Detect which cell encompasses the target text, then output its [X, Y] center coordinate. 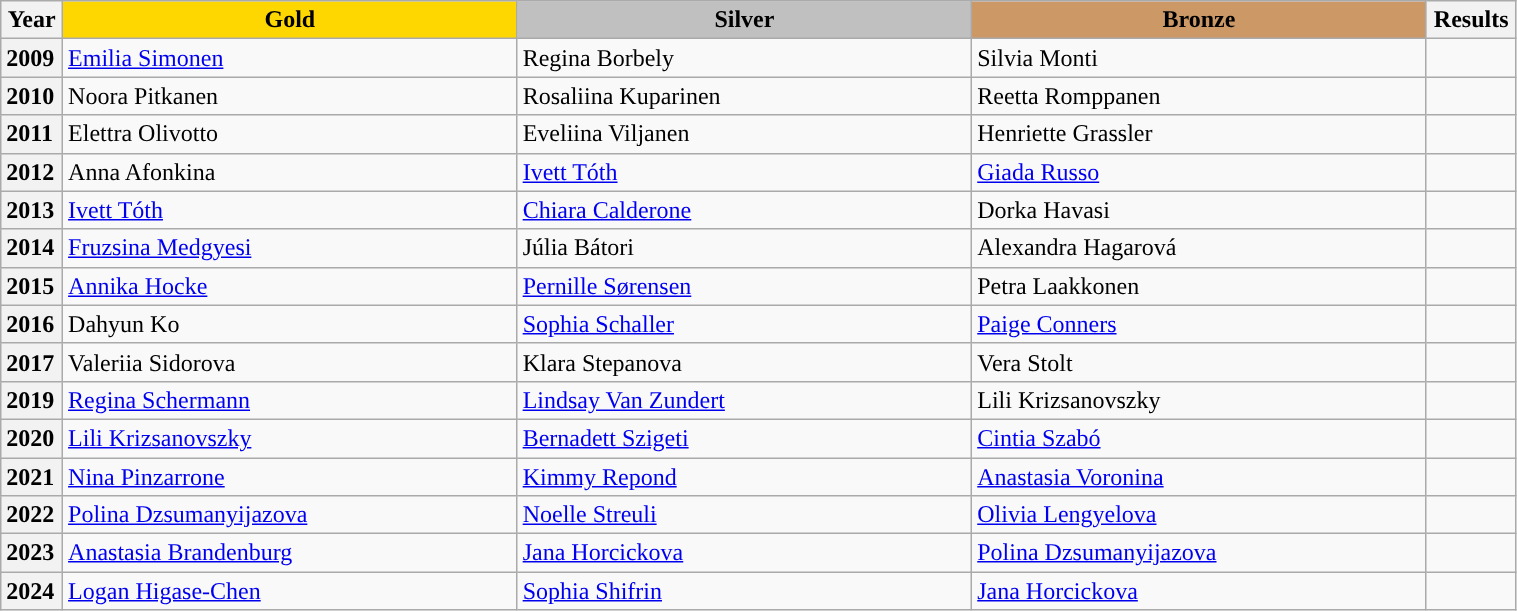
Petra Laakkonen [1200, 286]
Anna Afonkina [290, 172]
2019 [32, 400]
Eveliina Viljanen [744, 134]
Sophia Shifrin [744, 591]
2022 [32, 515]
Cintia Szabó [1200, 438]
Fruzsina Medgyesi [290, 248]
Gold [290, 20]
2017 [32, 362]
2020 [32, 438]
Pernille Sørensen [744, 286]
Nina Pinzarrone [290, 477]
Reetta Romppanen [1200, 96]
2015 [32, 286]
Júlia Bátori [744, 248]
Valeriia Sidorova [290, 362]
Annika Hocke [290, 286]
Results [1471, 20]
Logan Higase-Chen [290, 591]
Noelle Streuli [744, 515]
Emilia Simonen [290, 58]
2011 [32, 134]
Kimmy Repond [744, 477]
Bronze [1200, 20]
2024 [32, 591]
Lindsay Van Zundert [744, 400]
Regina Borbely [744, 58]
Bernadett Szigeti [744, 438]
Sophia Schaller [744, 324]
2013 [32, 210]
Dorka Havasi [1200, 210]
2023 [32, 553]
Anastasia Brandenburg [290, 553]
Year [32, 20]
Giada Russo [1200, 172]
2010 [32, 96]
2014 [32, 248]
Henriette Grassler [1200, 134]
Silvia Monti [1200, 58]
Vera Stolt [1200, 362]
2009 [32, 58]
Chiara Calderone [744, 210]
Noora Pitkanen [290, 96]
Olivia Lengyelova [1200, 515]
Klara Stepanova [744, 362]
2012 [32, 172]
2016 [32, 324]
Dahyun Ko [290, 324]
2021 [32, 477]
Anastasia Voronina [1200, 477]
Rosaliina Kuparinen [744, 96]
Paige Conners [1200, 324]
Alexandra Hagarová [1200, 248]
Regina Schermann [290, 400]
Elettra Olivotto [290, 134]
Silver [744, 20]
